Locate the cell with the specified text and output its (X, Y) center coordinate. 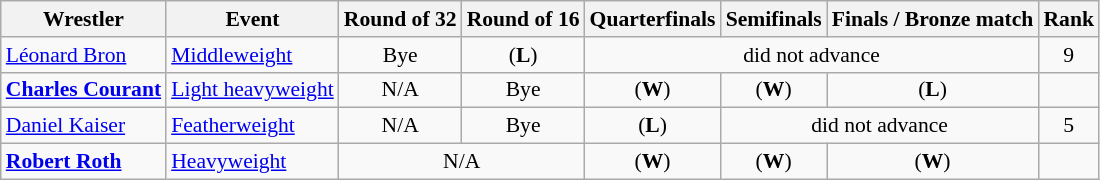
9 (1068, 55)
Light heavyweight (252, 90)
Semifinals (774, 19)
Daniel Kaiser (84, 126)
Wrestler (84, 19)
Léonard Bron (84, 55)
Finals / Bronze match (933, 19)
Quarterfinals (653, 19)
Round of 16 (524, 19)
Featherweight (252, 126)
Heavyweight (252, 162)
Middleweight (252, 55)
Rank (1068, 19)
Robert Roth (84, 162)
5 (1068, 126)
Round of 32 (400, 19)
Event (252, 19)
Charles Courant (84, 90)
